Search for the cell housing the specified text and yield its [X, Y] center coordinate. 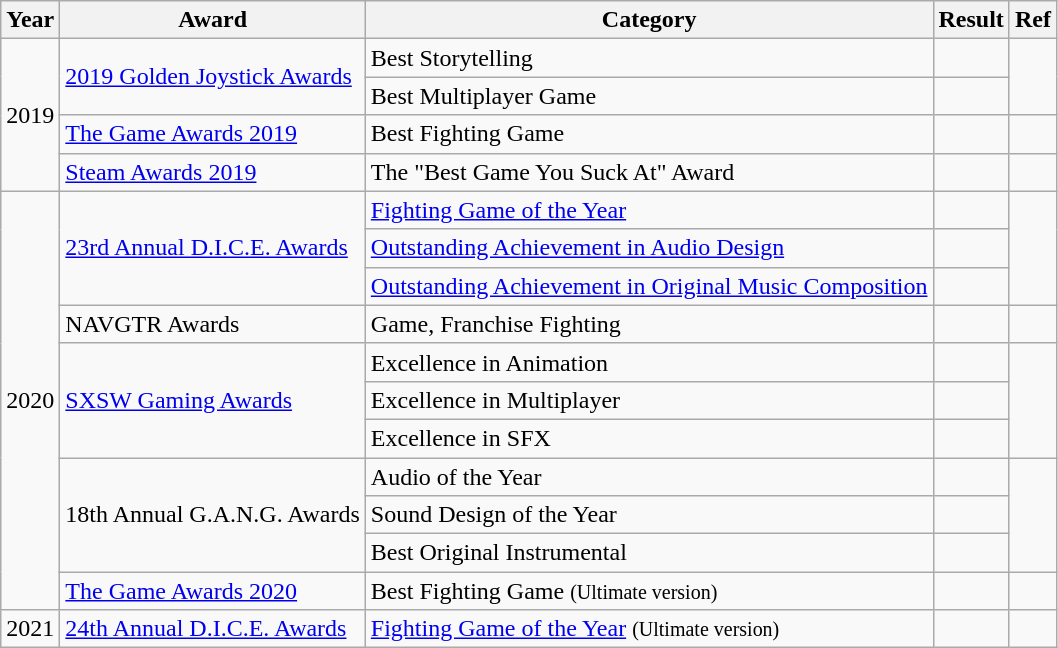
Year [30, 20]
2019 [30, 115]
Excellence in Multiplayer [649, 400]
Fighting Game of the Year (Ultimate version) [649, 629]
2021 [30, 629]
Outstanding Achievement in Original Music Composition [649, 286]
Game, Franchise Fighting [649, 324]
2019 Golden Joystick Awards [213, 77]
Best Multiplayer Game [649, 96]
Outstanding Achievement in Audio Design [649, 248]
Best Fighting Game [649, 134]
Ref [1032, 20]
Best Storytelling [649, 58]
SXSW Gaming Awards [213, 400]
2020 [30, 400]
Category [649, 20]
Excellence in Animation [649, 362]
Steam Awards 2019 [213, 172]
23rd Annual D.I.C.E. Awards [213, 248]
Best Original Instrumental [649, 553]
24th Annual D.I.C.E. Awards [213, 629]
18th Annual G.A.N.G. Awards [213, 515]
The Game Awards 2019 [213, 134]
Fighting Game of the Year [649, 210]
NAVGTR Awards [213, 324]
Excellence in SFX [649, 438]
The Game Awards 2020 [213, 591]
Result [971, 20]
Audio of the Year [649, 477]
Best Fighting Game (Ultimate version) [649, 591]
Sound Design of the Year [649, 515]
Award [213, 20]
The "Best Game You Suck At" Award [649, 172]
